Search for the cell housing the specified text and yield its (x, y) center coordinate. 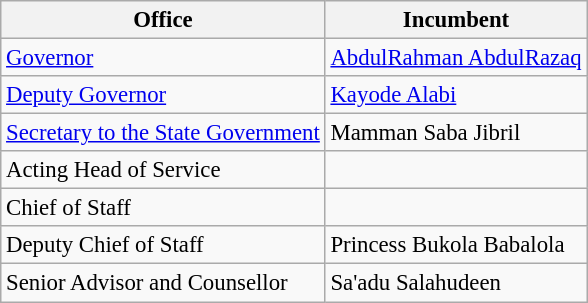
AbdulRahman AbdulRazaq (456, 58)
Senior Advisor and Counsellor (163, 283)
Mamman Saba Jibril (456, 133)
Sa'adu Salahudeen (456, 283)
Princess Bukola Babalola (456, 245)
Secretary to the State Government (163, 133)
Kayode Alabi (456, 95)
Deputy Chief of Staff (163, 245)
Governor (163, 58)
Incumbent (456, 20)
Acting Head of Service (163, 170)
Chief of Staff (163, 208)
Deputy Governor (163, 95)
Office (163, 20)
